Locate the cell with the specified text and output its (x, y) center coordinate. 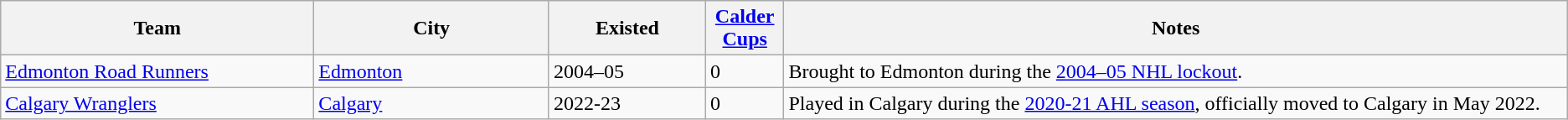
City (432, 29)
Existed (627, 29)
Edmonton (432, 71)
Edmonton Road Runners (157, 71)
2022-23 (627, 103)
Notes (1176, 29)
Calder Cups (745, 29)
Calgary (432, 103)
Team (157, 29)
Played in Calgary during the 2020-21 AHL season, officially moved to Calgary in May 2022. (1176, 103)
Brought to Edmonton during the 2004–05 NHL lockout. (1176, 71)
Calgary Wranglers (157, 103)
2004–05 (627, 71)
